Provide the (x, y) coordinate of the cell's center where the given text is located.  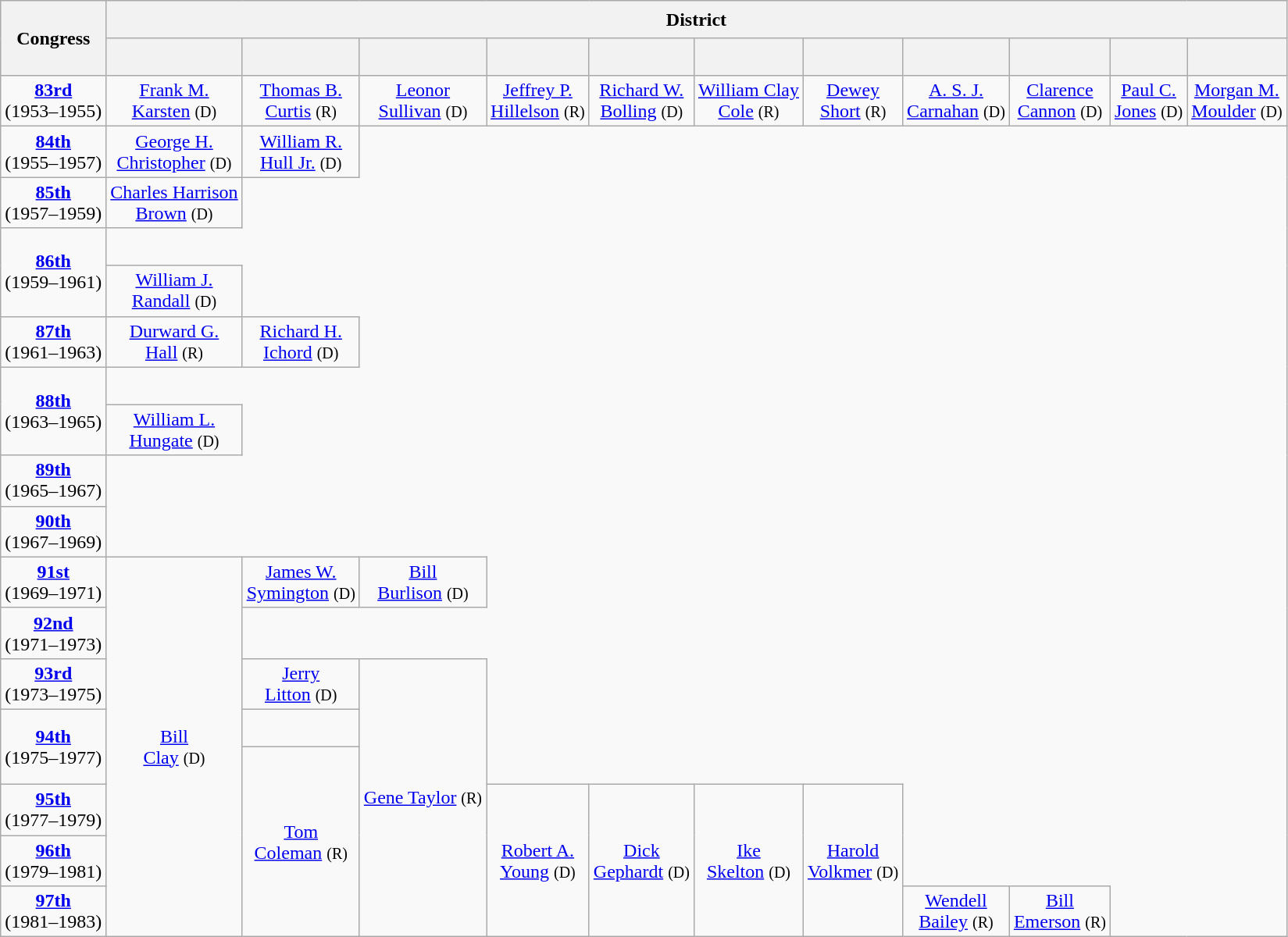
District (697, 20)
96th(1979–1981) (53, 860)
TomColeman (R) (301, 842)
Richard W.Bolling (D) (641, 102)
93rd(1973–1975) (53, 684)
William J.Randall (D) (174, 290)
Durward G.Hall (R) (174, 342)
IkeSkelton (D) (748, 860)
DeweyShort (R) (853, 102)
89th(1965–1967) (53, 481)
90th(1967–1969) (53, 531)
William L.Hungate (D) (174, 429)
BillClay (D) (174, 746)
Paul C.Jones (D) (1148, 102)
Richard H.Ichord (D) (301, 342)
Jeffrey P.Hillelson (R) (538, 102)
Charles HarrisonBrown (D) (174, 203)
William R.Hull Jr. (D) (301, 151)
94th(1975–1977) (53, 746)
BillBurlison (D) (423, 583)
James W.Symington (D) (301, 583)
84th(1955–1957) (53, 151)
LeonorSullivan (D) (423, 102)
92nd(1971–1973) (53, 632)
William ClayCole (R) (748, 102)
87th(1961–1963) (53, 342)
Morgan M.Moulder (D) (1237, 102)
George H.Christopher (D) (174, 151)
91st(1969–1971) (53, 583)
86th(1959–1961) (53, 272)
Gene Taylor (R) (423, 797)
A. S. J.Carnahan (D) (956, 102)
88th(1963–1965) (53, 411)
85th(1957–1959) (53, 203)
ClarenceCannon (D) (1059, 102)
Robert A.Young (D) (538, 860)
DickGephardt (D) (641, 860)
JerryLitton (D) (301, 684)
Thomas B.Curtis (R) (301, 102)
Congress (53, 38)
WendellBailey (R) (956, 912)
97th(1981–1983) (53, 912)
Frank M.Karsten (D) (174, 102)
BillEmerson (R) (1059, 912)
HaroldVolkmer (D) (853, 860)
95th(1977–1979) (53, 809)
83rd(1953–1955) (53, 102)
